Scan for the cell matching the given text and deliver its [x, y] coordinate at center. 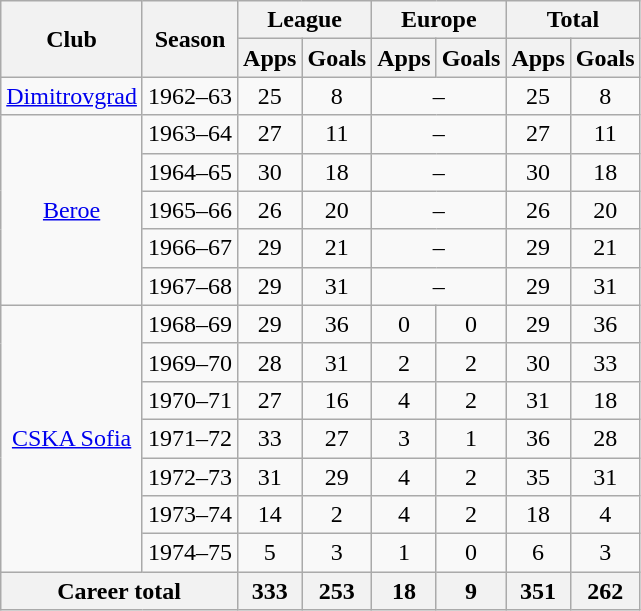
Career total [120, 591]
1971–72 [190, 438]
9 [471, 591]
1973–74 [190, 515]
253 [337, 591]
1966–67 [190, 248]
Total [573, 20]
Dimitrovgrad [72, 96]
CSKA Sofia [72, 438]
14 [270, 515]
League [305, 20]
1963–64 [190, 134]
Europe [439, 20]
333 [270, 591]
Club [72, 39]
Beroe [72, 210]
16 [337, 400]
1968–69 [190, 324]
1962–63 [190, 96]
262 [605, 591]
35 [538, 477]
Season [190, 39]
5 [270, 553]
1974–75 [190, 553]
351 [538, 591]
1964–65 [190, 172]
1967–68 [190, 286]
1965–66 [190, 210]
1969–70 [190, 362]
1972–73 [190, 477]
1970–71 [190, 400]
6 [538, 553]
